Identify which cell holds the provided text, then report its (x, y) central coordinate. 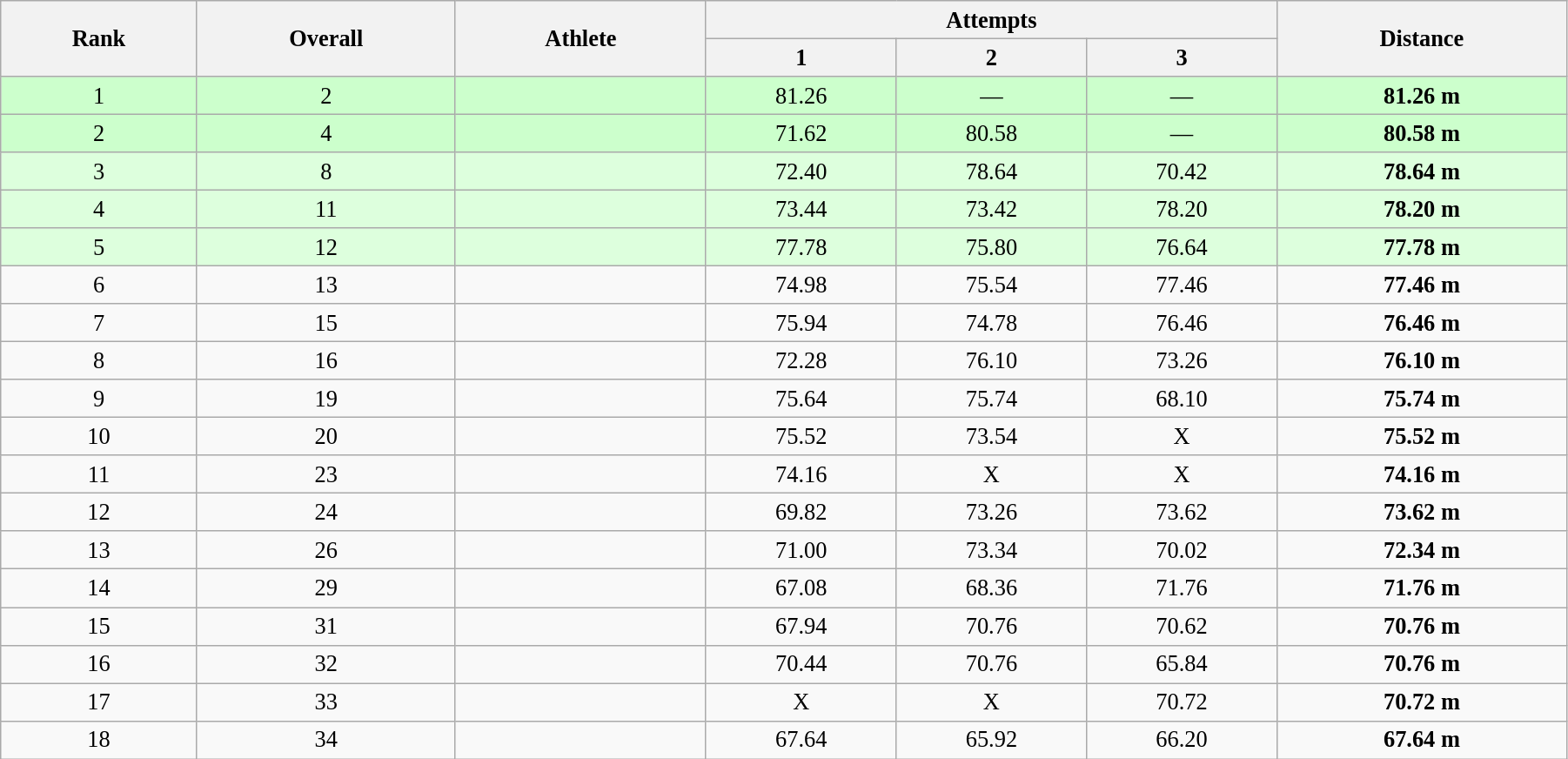
75.54 (992, 285)
9 (99, 399)
78.20 (1182, 209)
74.78 (992, 323)
78.20 m (1422, 209)
24 (325, 512)
65.84 (1182, 664)
32 (325, 664)
66.20 (1182, 740)
6 (99, 285)
78.64 m (1422, 171)
67.08 (801, 588)
72.34 m (1422, 550)
5 (99, 247)
71.76 (1182, 588)
72.40 (801, 171)
74.98 (801, 285)
31 (325, 626)
14 (99, 588)
29 (325, 588)
70.72 m (1422, 702)
33 (325, 702)
19 (325, 399)
77.46 (1182, 285)
75.74 m (1422, 399)
Overall (325, 38)
70.44 (801, 664)
67.64 m (1422, 740)
20 (325, 436)
76.10 m (1422, 360)
65.92 (992, 740)
Rank (99, 38)
18 (99, 740)
78.64 (992, 171)
77.46 m (1422, 285)
75.74 (992, 399)
76.46 m (1422, 323)
75.64 (801, 399)
76.64 (1182, 247)
68.10 (1182, 399)
80.58 (992, 133)
67.64 (801, 740)
7 (99, 323)
73.44 (801, 209)
23 (325, 474)
26 (325, 550)
77.78 (801, 247)
76.46 (1182, 323)
75.52 (801, 436)
34 (325, 740)
70.42 (1182, 171)
17 (99, 702)
73.62 (1182, 512)
Athlete (580, 38)
74.16 m (1422, 474)
73.54 (992, 436)
75.80 (992, 247)
Distance (1422, 38)
72.28 (801, 360)
69.82 (801, 512)
77.78 m (1422, 247)
80.58 m (1422, 133)
67.94 (801, 626)
75.94 (801, 323)
70.72 (1182, 702)
81.26 m (1422, 95)
71.76 m (1422, 588)
73.62 m (1422, 512)
73.42 (992, 209)
74.16 (801, 474)
68.36 (992, 588)
70.02 (1182, 550)
71.00 (801, 550)
71.62 (801, 133)
70.62 (1182, 626)
73.34 (992, 550)
76.10 (992, 360)
Attempts (991, 19)
81.26 (801, 95)
10 (99, 436)
75.52 m (1422, 436)
